Detect which cell encompasses the target text, then output its [x, y] center coordinate. 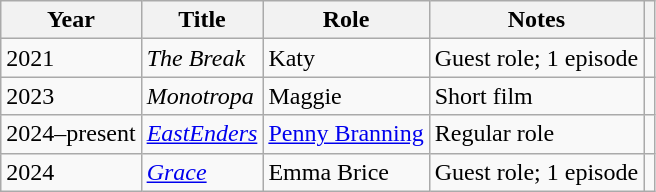
Katy [346, 58]
Grace [202, 172]
Emma Brice [346, 172]
The Break [202, 58]
Monotropa [202, 96]
EastEnders [202, 134]
Title [202, 20]
2024–present [71, 134]
Role [346, 20]
2024 [71, 172]
Notes [536, 20]
Short film [536, 96]
Regular role [536, 134]
2021 [71, 58]
2023 [71, 96]
Maggie [346, 96]
Penny Branning [346, 134]
Year [71, 20]
